Locate the cell with the specified text and output its (X, Y) center coordinate. 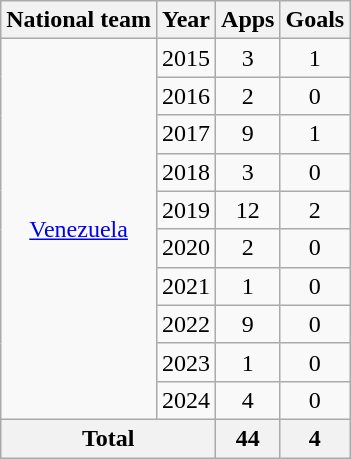
2017 (186, 134)
2018 (186, 172)
2016 (186, 96)
Total (108, 438)
Apps (248, 20)
12 (248, 210)
2019 (186, 210)
Venezuela (79, 230)
2022 (186, 324)
44 (248, 438)
2015 (186, 58)
Year (186, 20)
2021 (186, 286)
2020 (186, 248)
Goals (315, 20)
2024 (186, 400)
National team (79, 20)
2023 (186, 362)
